Return the [X, Y] coordinate for the center point of the cell that contains the specified text.  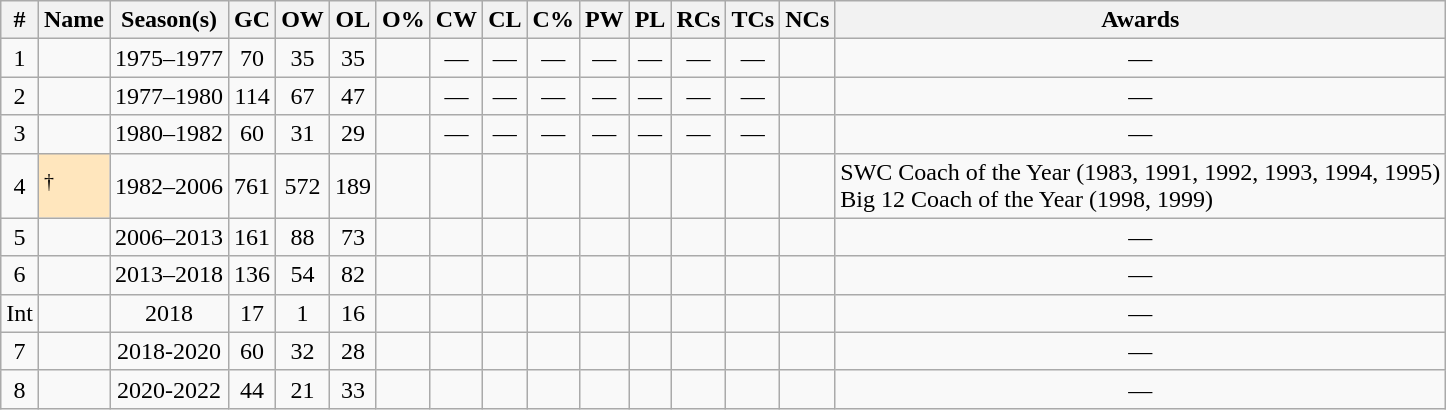
33 [352, 389]
2020-2022 [170, 389]
189 [352, 186]
Name [74, 20]
5 [20, 237]
1982–2006 [170, 186]
TCs [753, 20]
47 [352, 96]
17 [252, 313]
2013–2018 [170, 275]
Season(s) [170, 20]
RCs [698, 20]
Int [20, 313]
161 [252, 237]
21 [303, 389]
16 [352, 313]
67 [303, 96]
4 [20, 186]
136 [252, 275]
O% [403, 20]
31 [303, 134]
44 [252, 389]
3 [20, 134]
2 [20, 96]
8 [20, 389]
NCs [808, 20]
OL [352, 20]
572 [303, 186]
CW [456, 20]
761 [252, 186]
32 [303, 351]
PL [650, 20]
SWC Coach of the Year (1983, 1991, 1992, 1993, 1994, 1995)Big 12 Coach of the Year (1998, 1999) [1140, 186]
1980–1982 [170, 134]
88 [303, 237]
Awards [1140, 20]
54 [303, 275]
2018 [170, 313]
70 [252, 58]
29 [352, 134]
82 [352, 275]
GC [252, 20]
7 [20, 351]
114 [252, 96]
1977–1980 [170, 96]
2006–2013 [170, 237]
CL [505, 20]
C% [553, 20]
# [20, 20]
2018-2020 [170, 351]
† [74, 186]
OW [303, 20]
73 [352, 237]
6 [20, 275]
1975–1977 [170, 58]
PW [604, 20]
28 [352, 351]
